From the cell containing the given text, extract its center point as [x, y] coordinate. 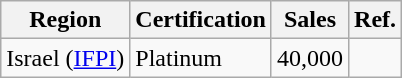
Sales [310, 20]
Platinum [201, 58]
40,000 [310, 58]
Certification [201, 20]
Ref. [376, 20]
Israel (IFPI) [66, 58]
Region [66, 20]
